Scan for the cell matching the given text and deliver its (x, y) coordinate at center. 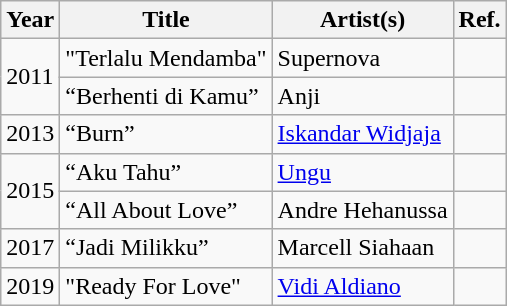
Supernova (362, 58)
Title (166, 20)
Iskandar Widjaja (362, 134)
"Terlalu Mendamba" (166, 58)
Artist(s) (362, 20)
Ungu (362, 172)
“Aku Tahu” (166, 172)
2013 (30, 134)
Marcell Siahaan (362, 248)
"Ready For Love" (166, 286)
2015 (30, 191)
2011 (30, 77)
Andre Hehanussa (362, 210)
“Berhenti di Kamu” (166, 96)
2019 (30, 286)
“All About Love” (166, 210)
2017 (30, 248)
Vidi Aldiano (362, 286)
“Burn” (166, 134)
Ref. (480, 20)
Anji (362, 96)
“Jadi Milikku” (166, 248)
Year (30, 20)
